Identify which cell holds the provided text, then report its [x, y] central coordinate. 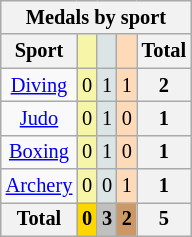
Medals by sport [96, 17]
Archery [39, 186]
Sport [39, 51]
Diving [39, 85]
3 [107, 219]
5 [164, 219]
Boxing [39, 152]
Judo [39, 118]
